From the cell containing the given text, extract its center point as (X, Y) coordinate. 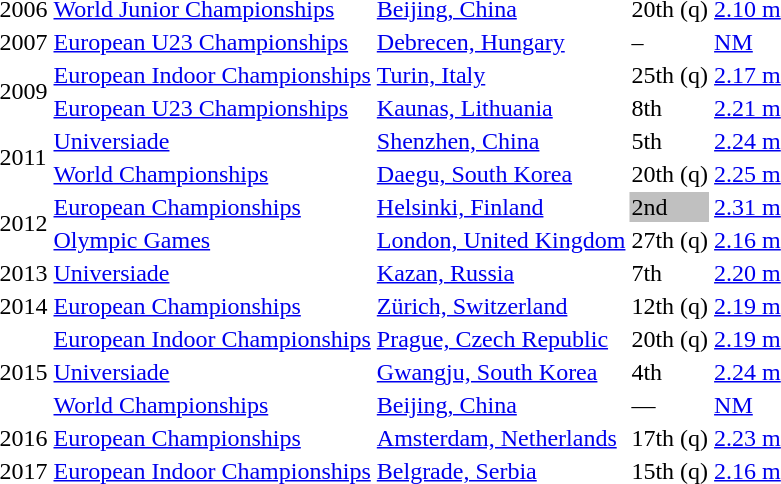
Gwangju, South Korea (501, 372)
Shenzhen, China (501, 141)
25th (q) (670, 75)
17th (q) (670, 438)
4th (670, 372)
12th (q) (670, 306)
Turin, Italy (501, 75)
Zürich, Switzerland (501, 306)
– (670, 42)
2nd (670, 207)
8th (670, 108)
Olympic Games (212, 240)
London, United Kingdom (501, 240)
— (670, 405)
Daegu, South Korea (501, 174)
Amsterdam, Netherlands (501, 438)
5th (670, 141)
Prague, Czech Republic (501, 339)
Kaunas, Lithuania (501, 108)
7th (670, 273)
Kazan, Russia (501, 273)
27th (q) (670, 240)
Helsinki, Finland (501, 207)
Debrecen, Hungary (501, 42)
Beijing, China (501, 405)
